Return (x, y) of the center of cell containing provided text 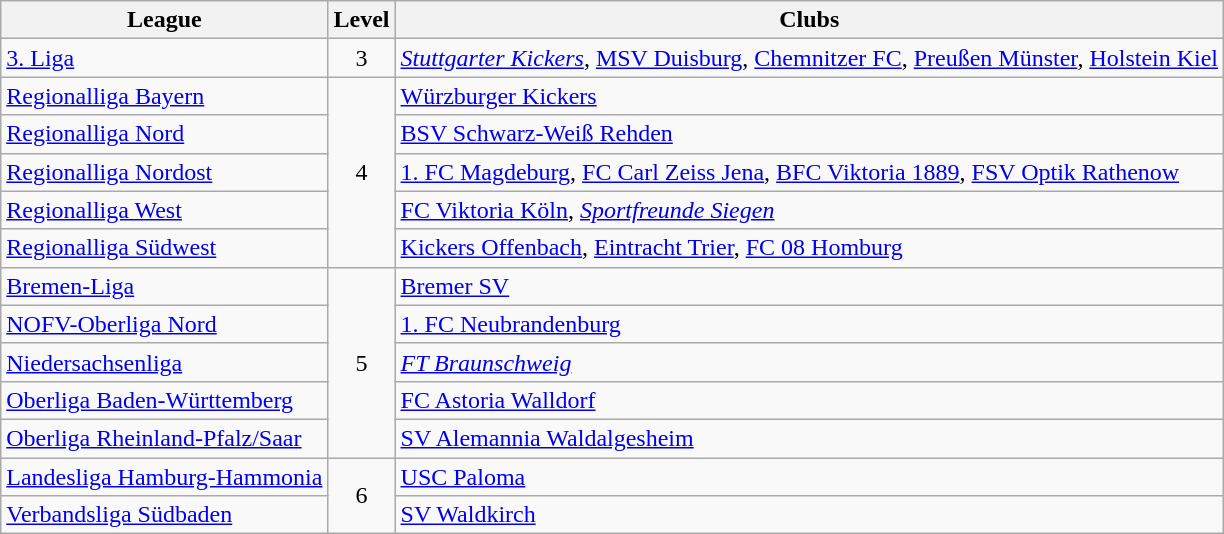
3. Liga (164, 58)
Landesliga Hamburg-Hammonia (164, 477)
Regionalliga West (164, 210)
6 (362, 496)
Bremer SV (810, 286)
Clubs (810, 20)
Regionalliga Südwest (164, 248)
Verbandsliga Südbaden (164, 515)
League (164, 20)
Regionalliga Nord (164, 134)
3 (362, 58)
NOFV-Oberliga Nord (164, 324)
Regionalliga Bayern (164, 96)
Würzburger Kickers (810, 96)
1. FC Magdeburg, FC Carl Zeiss Jena, BFC Viktoria 1889, FSV Optik Rathenow (810, 172)
4 (362, 172)
Bremen-Liga (164, 286)
SV Waldkirch (810, 515)
USC Paloma (810, 477)
Stuttgarter Kickers, MSV Duisburg, Chemnitzer FC, Preußen Münster, Holstein Kiel (810, 58)
Level (362, 20)
SV Alemannia Waldalgesheim (810, 438)
Kickers Offenbach, Eintracht Trier, FC 08 Homburg (810, 248)
5 (362, 362)
Niedersachsenliga (164, 362)
1. FC Neubrandenburg (810, 324)
Regionalliga Nordost (164, 172)
BSV Schwarz-Weiß Rehden (810, 134)
Oberliga Baden-Württemberg (164, 400)
Oberliga Rheinland-Pfalz/Saar (164, 438)
FC Viktoria Köln, Sportfreunde Siegen (810, 210)
FT Braunschweig (810, 362)
FC Astoria Walldorf (810, 400)
